Locate the cell with the specified text and output its (X, Y) center coordinate. 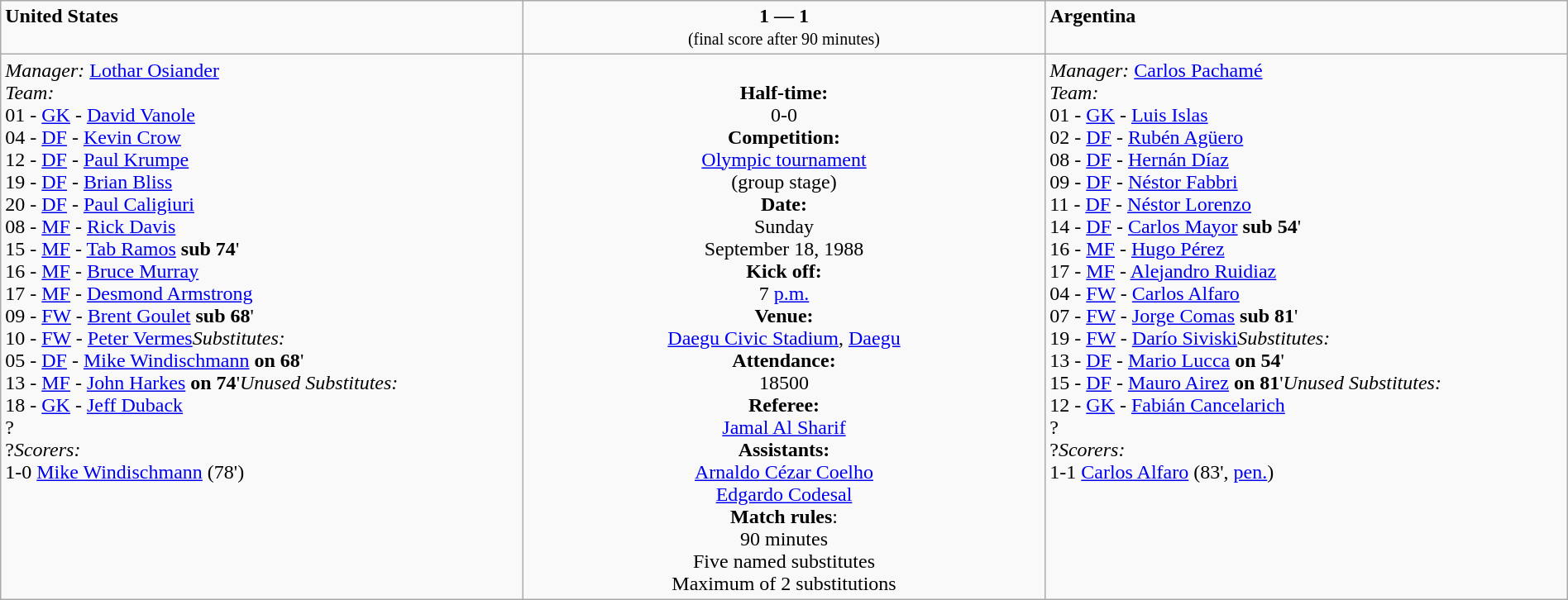
United States (262, 28)
1 — 1(final score after 90 minutes) (784, 28)
Argentina (1307, 28)
